Determine the (x, y) coordinate at the center of the cell enclosing the given text.  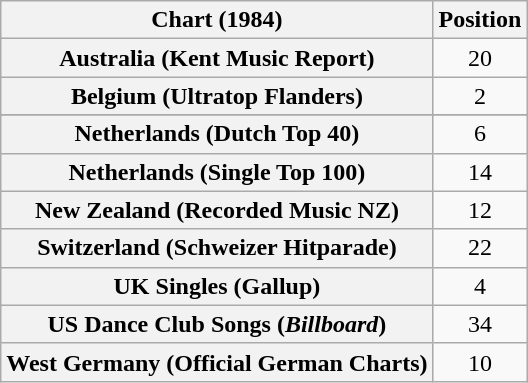
12 (480, 210)
Position (480, 20)
Netherlands (Single Top 100) (217, 172)
New Zealand (Recorded Music NZ) (217, 210)
34 (480, 324)
West Germany (Official German Charts) (217, 362)
US Dance Club Songs (Billboard) (217, 324)
14 (480, 172)
2 (480, 96)
10 (480, 362)
Switzerland (Schweizer Hitparade) (217, 248)
Australia (Kent Music Report) (217, 58)
UK Singles (Gallup) (217, 286)
Belgium (Ultratop Flanders) (217, 96)
Netherlands (Dutch Top 40) (217, 134)
6 (480, 134)
Chart (1984) (217, 20)
4 (480, 286)
20 (480, 58)
22 (480, 248)
